Output the (x, y) coordinate of the center of the cell containing the given text.  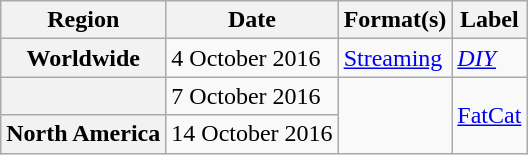
Region (84, 20)
DIY (490, 58)
North America (84, 134)
Streaming (395, 58)
Label (490, 20)
FatCat (490, 115)
Date (252, 20)
Format(s) (395, 20)
7 October 2016 (252, 96)
4 October 2016 (252, 58)
14 October 2016 (252, 134)
Worldwide (84, 58)
